Extract the [X, Y] coordinate from the center of the cell holding the provided text.  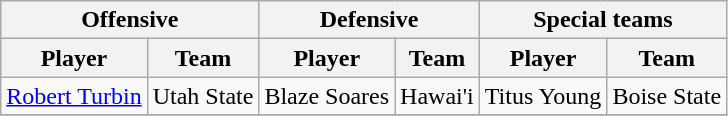
Blaze Soares [327, 96]
Robert Turbin [74, 96]
Boise State [667, 96]
Utah State [203, 96]
Hawai'i [438, 96]
Defensive [369, 20]
Offensive [130, 20]
Titus Young [543, 96]
Special teams [602, 20]
